Return [X, Y] of the center of cell containing provided text 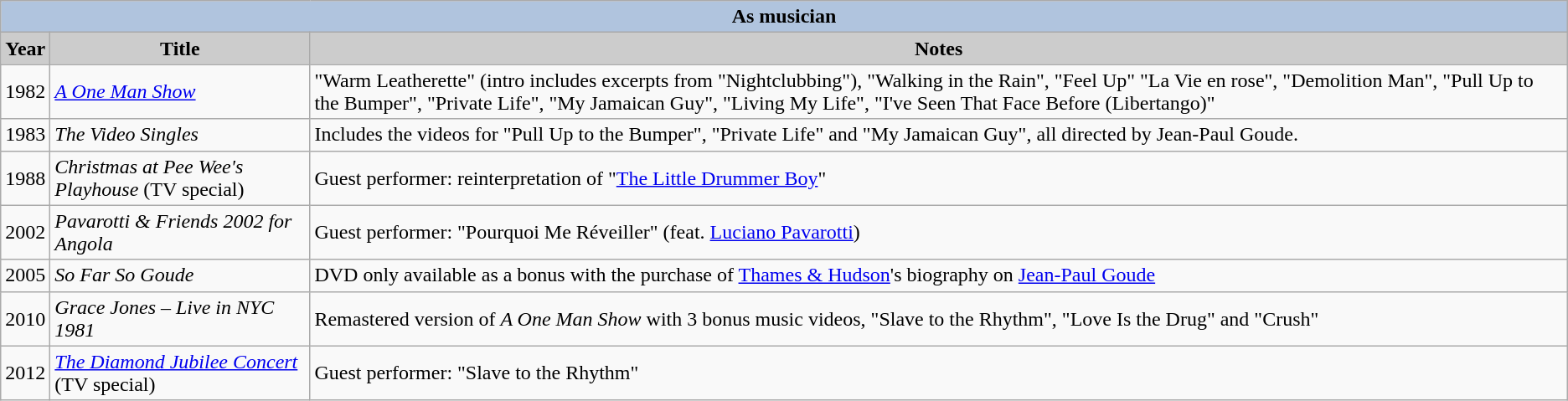
Remastered version of A One Man Show with 3 bonus music videos, "Slave to the Rhythm", "Love Is the Drug" and "Crush" [938, 318]
Guest performer: "Pourquoi Me Réveiller" (feat. Luciano Pavarotti) [938, 233]
1983 [25, 135]
1988 [25, 177]
Pavarotti & Friends 2002 for Angola [180, 233]
Includes the videos for "Pull Up to the Bumper", "Private Life" and "My Jamaican Guy", all directed by Jean-Paul Goude. [938, 135]
1982 [25, 92]
2012 [25, 373]
Christmas at Pee Wee's Playhouse (TV special) [180, 177]
Guest performer: reinterpretation of "The Little Drummer Boy" [938, 177]
Guest performer: "Slave to the Rhythm" [938, 373]
As musician [784, 17]
2010 [25, 318]
Grace Jones – Live in NYC 1981 [180, 318]
Notes [938, 49]
Year [25, 49]
DVD only available as a bonus with the purchase of Thames & Hudson's biography on Jean-Paul Goude [938, 275]
The Video Singles [180, 135]
Title [180, 49]
A One Man Show [180, 92]
2002 [25, 233]
The Diamond Jubilee Concert (TV special) [180, 373]
2005 [25, 275]
So Far So Goude [180, 275]
